Pinpoint the cell where the given text exists, returning its [X, Y] midpoint coordinate. 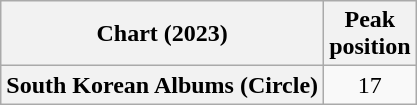
Peakposition [370, 34]
South Korean Albums (Circle) [162, 85]
17 [370, 85]
Chart (2023) [162, 34]
